For the text-containing cell, return its midpoint in (X, Y) coordinate format. 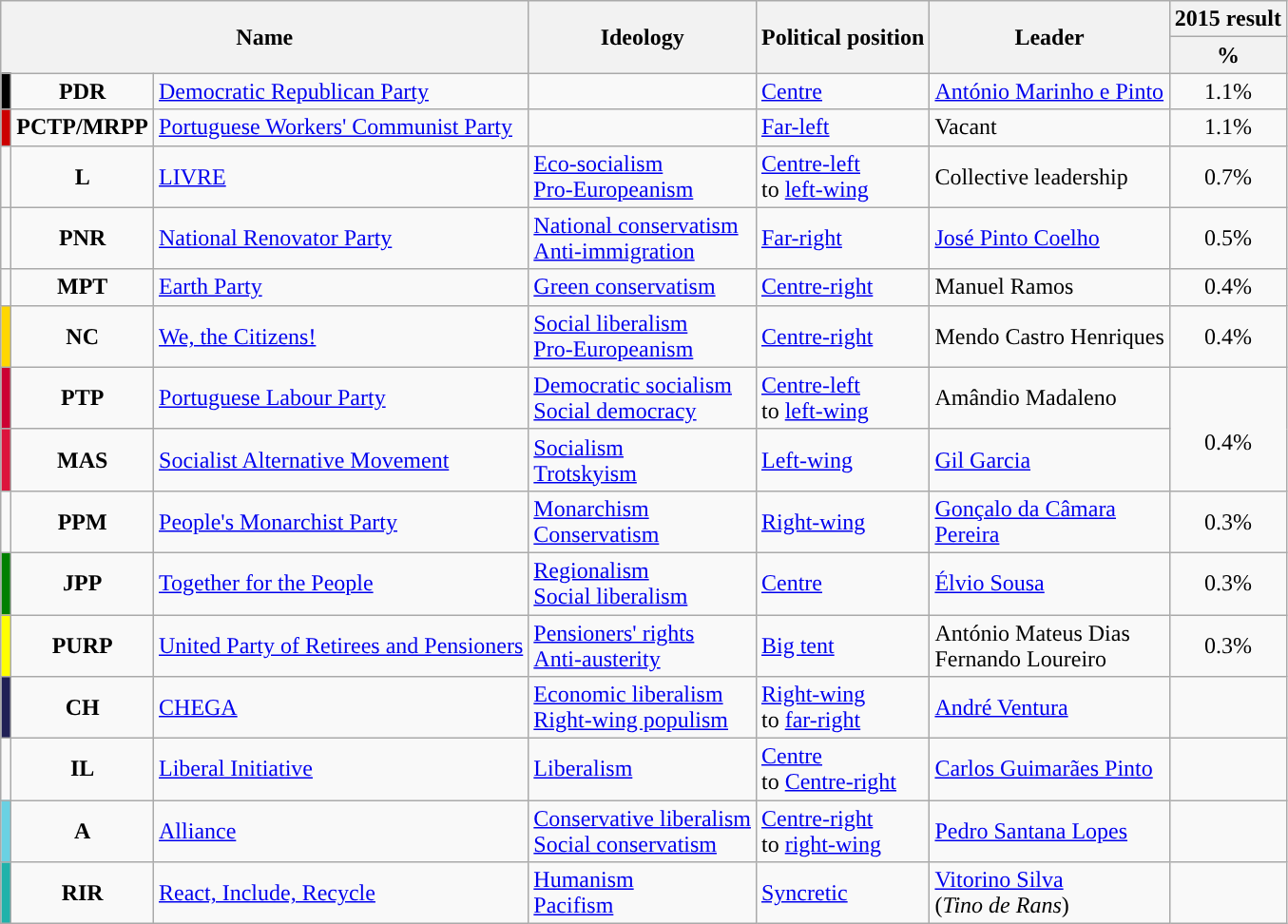
PPM (83, 521)
Democratic socialismSocial democracy (643, 397)
Far-left (842, 127)
Amândio Madaleno (1049, 397)
Élvio Sousa (1049, 584)
José Pinto Coelho (1049, 238)
Collective leadership (1049, 177)
PDR (83, 91)
L (83, 177)
MonarchismConservatism (643, 521)
Socialist Alternative Movement (341, 460)
MPT (83, 287)
We, the Citizens! (341, 337)
National Renovator Party (341, 238)
António Marinho e Pinto (1049, 91)
PCTP/MRPP (83, 127)
Liberal Initiative (341, 770)
Eco-socialismPro-Europeanism (643, 177)
André Ventura (1049, 707)
Centre-leftto left-wing (842, 397)
Liberalism (643, 770)
Social liberalismPro-Europeanism (643, 337)
Centre-rightto right-wing (842, 831)
RIR (83, 894)
Portuguese Labour Party (341, 397)
Vitorino Silva(Tino de Rans) (1049, 894)
CHEGA (341, 707)
SocialismTrotskyism (643, 460)
Gonçalo da CâmaraPereira (1049, 521)
PURP (83, 645)
MAS (83, 460)
Pensioners' rightsAnti-austerity (643, 645)
Portuguese Workers' Communist Party (341, 127)
LIVRE (341, 177)
IL (83, 770)
Leader (1049, 37)
Centre to Centre-right (842, 770)
Name (264, 37)
Political position (842, 37)
RegionalismSocial liberalism (643, 584)
CH (83, 707)
React, Include, Recycle (341, 894)
People's Monarchist Party (341, 521)
Right-wing (842, 521)
PNR (83, 238)
United Party of Retirees and Pensioners (341, 645)
Ideology (643, 37)
Alliance (341, 831)
A (83, 831)
Conservative liberalismSocial conservatism (643, 831)
NC (83, 337)
Pedro Santana Lopes (1049, 831)
Carlos Guimarães Pinto (1049, 770)
António Mateus DiasFernando Loureiro (1049, 645)
2015 result (1228, 19)
Big tent (842, 645)
Centre-left to left-wing (842, 177)
Together for the People (341, 584)
Earth Party (341, 287)
Far-right (842, 238)
0.7% (1228, 177)
% (1228, 55)
National conservatismAnti-immigration (643, 238)
PTP (83, 397)
Gil Garcia (1049, 460)
HumanismPacifism (643, 894)
Syncretic (842, 894)
Economic liberalismRight-wing populism (643, 707)
Democratic Republican Party (341, 91)
Right-wing to far-right (842, 707)
Green conservatism (643, 287)
JPP (83, 584)
Mendo Castro Henriques (1049, 337)
Manuel Ramos (1049, 287)
0.5% (1228, 238)
Vacant (1049, 127)
Left-wing (842, 460)
